Output the (x, y) coordinate of the center of the cell containing the given text.  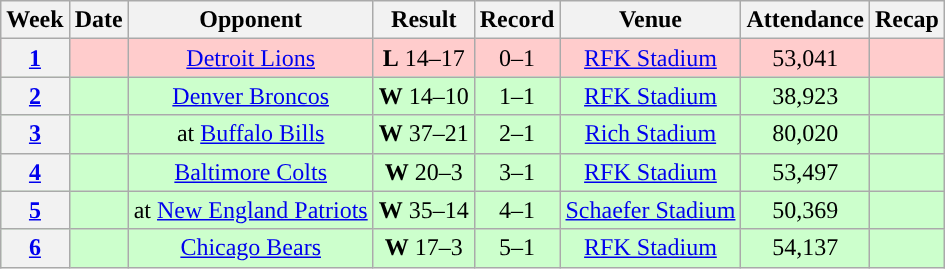
Week (35, 20)
Opponent (250, 20)
54,137 (805, 248)
W 14–10 (424, 96)
Venue (650, 20)
Date (98, 20)
Result (424, 20)
53,041 (805, 58)
W 20–3 (424, 172)
0–1 (517, 58)
53,497 (805, 172)
Attendance (805, 20)
80,020 (805, 134)
38,923 (805, 96)
Recap (906, 20)
Denver Broncos (250, 96)
4 (35, 172)
6 (35, 248)
1–1 (517, 96)
5 (35, 210)
W 35–14 (424, 210)
at Buffalo Bills (250, 134)
2–1 (517, 134)
W 17–3 (424, 248)
3–1 (517, 172)
5–1 (517, 248)
1 (35, 58)
Detroit Lions (250, 58)
Schaefer Stadium (650, 210)
50,369 (805, 210)
Record (517, 20)
W 37–21 (424, 134)
Baltimore Colts (250, 172)
4–1 (517, 210)
L 14–17 (424, 58)
3 (35, 134)
2 (35, 96)
Chicago Bears (250, 248)
Rich Stadium (650, 134)
at New England Patriots (250, 210)
